Search for the cell housing the specified text and yield its [x, y] center coordinate. 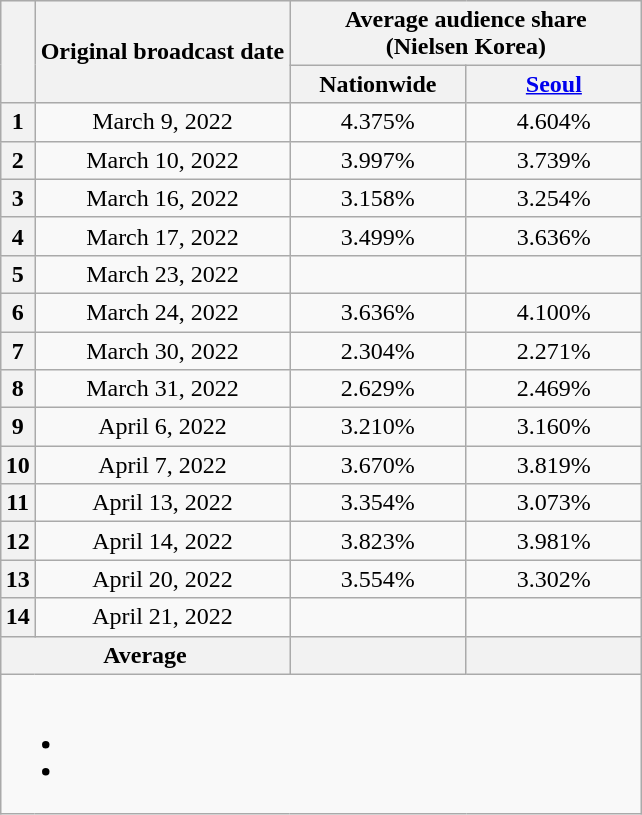
14 [18, 617]
Average [145, 655]
April 20, 2022 [162, 579]
3.981% [554, 541]
4.100% [554, 312]
11 [18, 503]
3.354% [378, 503]
2.629% [378, 389]
4 [18, 236]
3.819% [554, 465]
2.271% [554, 351]
April 7, 2022 [162, 465]
Original broadcast date [162, 52]
3.739% [554, 160]
March 10, 2022 [162, 160]
3.158% [378, 198]
2.469% [554, 389]
3 [18, 198]
6 [18, 312]
March 31, 2022 [162, 389]
Average audience share(Nielsen Korea) [466, 32]
4.604% [554, 122]
Seoul [554, 84]
March 16, 2022 [162, 198]
April 13, 2022 [162, 503]
3.302% [554, 579]
March 17, 2022 [162, 236]
8 [18, 389]
3.997% [378, 160]
9 [18, 427]
April 6, 2022 [162, 427]
3.499% [378, 236]
3.670% [378, 465]
12 [18, 541]
3.210% [378, 427]
7 [18, 351]
March 23, 2022 [162, 274]
2.304% [378, 351]
April 21, 2022 [162, 617]
March 9, 2022 [162, 122]
3.554% [378, 579]
March 24, 2022 [162, 312]
1 [18, 122]
2 [18, 160]
10 [18, 465]
3.254% [554, 198]
13 [18, 579]
March 30, 2022 [162, 351]
5 [18, 274]
April 14, 2022 [162, 541]
3.160% [554, 427]
3.073% [554, 503]
4.375% [378, 122]
3.823% [378, 541]
Nationwide [378, 84]
